From the cell containing the given text, extract its center point as (X, Y) coordinate. 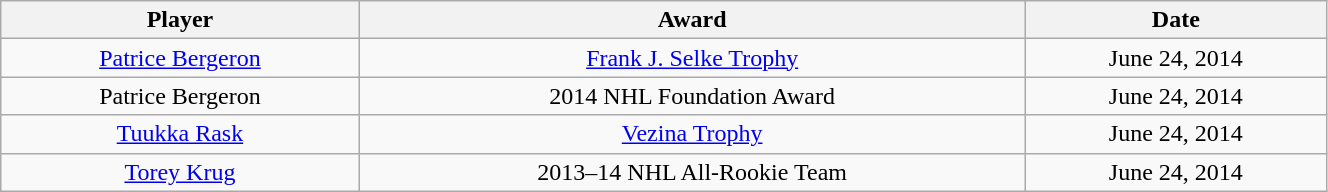
Torey Krug (180, 172)
Frank J. Selke Trophy (692, 58)
Tuukka Rask (180, 134)
Vezina Trophy (692, 134)
2014 NHL Foundation Award (692, 96)
Date (1176, 20)
2013–14 NHL All-Rookie Team (692, 172)
Player (180, 20)
Award (692, 20)
